Scan for the cell matching the given text and deliver its [X, Y] coordinate at center. 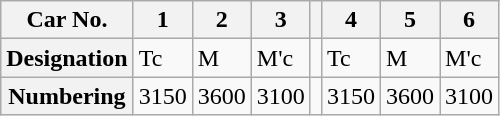
2 [222, 20]
3 [280, 20]
1 [162, 20]
Numbering [67, 96]
6 [470, 20]
Car No. [67, 20]
5 [410, 20]
Designation [67, 58]
4 [350, 20]
